Pinpoint the cell where the given text exists, returning its (X, Y) midpoint coordinate. 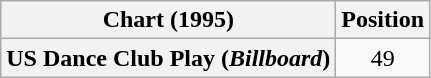
49 (383, 58)
Position (383, 20)
US Dance Club Play (Billboard) (168, 58)
Chart (1995) (168, 20)
